Detect which cell encompasses the target text, then output its (X, Y) center coordinate. 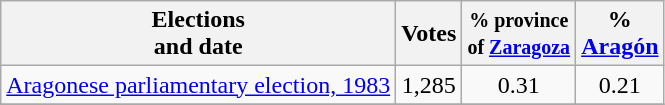
0.31 (519, 85)
Electionsand date (198, 34)
%Aragón (620, 34)
% provinceof Zaragoza (519, 34)
1,285 (429, 85)
Aragonese parliamentary election, 1983 (198, 85)
Votes (429, 34)
0.21 (620, 85)
